Find where the given text appears and provide that cell's center as (X, Y) coordinate. 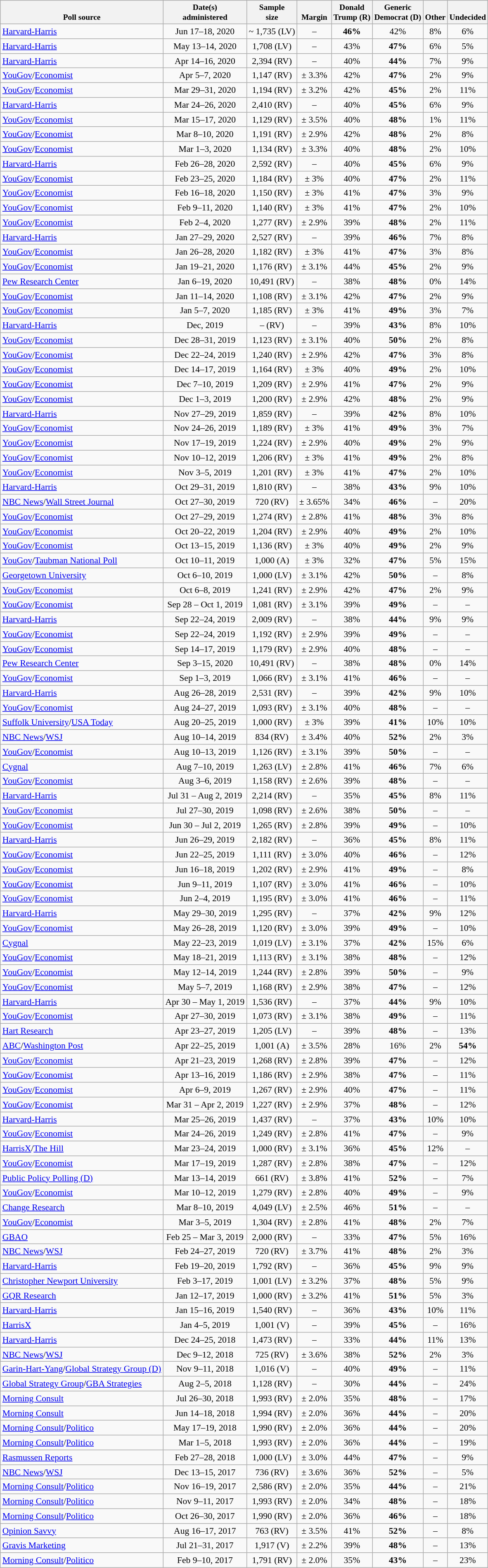
1,244 (RV) (272, 972)
Mar 1–5, 2018 (205, 1443)
Sep 3–15, 2020 (205, 664)
1,001 (A) (272, 1046)
Jun 22–25, 2019 (205, 855)
1,184 (RV) (272, 179)
1,066 (RV) (272, 678)
ABC/Washington Post (82, 1046)
Oct 29–31, 2019 (205, 487)
GBAO (82, 1237)
1,111 (RV) (272, 855)
Aug 26–28, 2019 (205, 693)
1,168 (RV) (272, 987)
2,586 (RV) (272, 1487)
1,204 (RV) (272, 531)
Aug 16–17, 2017 (205, 1531)
± 3.8% (315, 1178)
Other (435, 12)
1,182 (RV) (272, 252)
NBC News/Wall Street Journal (82, 502)
May 18–21, 2019 (205, 958)
1,098 (RV) (272, 810)
21% (468, 1487)
1,113 (RV) (272, 958)
1,295 (RV) (272, 914)
Apr 22–25, 2019 (205, 1046)
Jan 15–16, 2019 (205, 1311)
Sep 28 – Oct 1, 2019 (205, 605)
1,150 (RV) (272, 193)
Jan 4–5, 2019 (205, 1325)
Feb 16–18, 2020 (205, 193)
Sep 14–17, 2019 (205, 649)
Rasmussen Reports (82, 1457)
1,791 (RV) (272, 1560)
Jul 31 – Aug 2, 2019 (205, 796)
Oct 20–22, 2019 (205, 531)
Sep 1–3, 2019 (205, 678)
Jul 26–30, 2018 (205, 1399)
1,123 (RV) (272, 340)
1,019 (LV) (272, 943)
Nov 9–11, 2017 (205, 1502)
May 29–30, 2019 (205, 914)
1,189 (RV) (272, 428)
1,194 (RV) (272, 90)
Feb 2–4, 2020 (205, 223)
1,176 (RV) (272, 267)
1,016 (V) (272, 1369)
Dec 13–15, 2017 (205, 1472)
Jun 26–29, 2019 (205, 840)
Mar 24–26, 2020 (205, 105)
Aug 7–10, 2019 (205, 767)
Feb 27–28, 2018 (205, 1457)
23% (468, 1560)
1,268 (RV) (272, 1060)
1,108 (RV) (272, 296)
1,185 (RV) (272, 311)
1,263 (LV) (272, 767)
1,126 (RV) (272, 752)
30% (352, 1384)
Mar 17–19, 2019 (205, 1164)
2,009 (RV) (272, 619)
1,473 (RV) (272, 1340)
1,201 (RV) (272, 472)
Poll source (82, 12)
1,224 (RV) (272, 443)
Aug 10–14, 2019 (205, 737)
Feb 9–11, 2020 (205, 208)
Mar 29–31, 2020 (205, 90)
1,134 (RV) (272, 149)
Jan 6–19, 2020 (205, 281)
1,437 (RV) (272, 1119)
Nov 3–5, 2019 (205, 472)
Apr 27–30, 2019 (205, 1016)
834 (RV) (272, 737)
Feb 19–20, 2019 (205, 1266)
1,158 (RV) (272, 781)
Undecided (468, 12)
1,120 (RV) (272, 928)
Nov 16–19, 2017 (205, 1487)
GenericDemocrat (D) (398, 12)
May 26–28, 2019 (205, 928)
Jun 30 – Jul 2, 2019 (205, 825)
HarrisX/The Hill (82, 1149)
1,202 (RV) (272, 869)
32% (352, 561)
Jul 27–30, 2019 (205, 810)
2,182 (RV) (272, 840)
1,191 (RV) (272, 135)
736 (RV) (272, 1472)
± 3.4% (315, 737)
Feb 3–17, 2019 (205, 1281)
2,527 (RV) (272, 237)
Jun 14–18, 2018 (205, 1413)
Christopher Newport University (82, 1281)
763 (RV) (272, 1531)
1,128 (RV) (272, 1384)
Apr 21–23, 2019 (205, 1060)
Nov 17–19, 2019 (205, 443)
Mar 15–17, 2020 (205, 120)
1,200 (RV) (272, 399)
May 22–23, 2019 (205, 943)
1,227 (RV) (272, 1105)
2,394 (RV) (272, 61)
Mar 31 – Apr 2, 2019 (205, 1105)
May 17–19, 2018 (205, 1428)
1,536 (RV) (272, 1002)
1,107 (RV) (272, 884)
1,917 (V) (272, 1546)
~ 1,735 (LV) (272, 31)
1,206 (RV) (272, 458)
Margin (315, 12)
1,274 (RV) (272, 517)
2,531 (RV) (272, 693)
Mar 13–14, 2019 (205, 1178)
1,093 (RV) (272, 708)
Apr 14–16, 2020 (205, 61)
1,195 (RV) (272, 899)
Opinion Savvy (82, 1531)
Mar 23–24, 2019 (205, 1149)
Mar 1–3, 2020 (205, 149)
– (RV) (272, 326)
1,001 (LV) (272, 1281)
1,304 (RV) (272, 1222)
1,192 (RV) (272, 634)
Apr 5–7, 2020 (205, 76)
Jul 21–31, 2017 (205, 1546)
Dec 9–12, 2018 (205, 1355)
1,708 (LV) (272, 46)
2,000 (RV) (272, 1237)
Jun 16–18, 2019 (205, 869)
Jan 11–14, 2020 (205, 296)
± 3.7% (315, 1252)
DonaldTrump (R) (352, 12)
Georgetown University (82, 575)
Hart Research (82, 1031)
1,140 (RV) (272, 208)
Aug 2–5, 2018 (205, 1384)
Feb 23–25, 2020 (205, 179)
YouGov/Taubman National Poll (82, 561)
Mar 8–10, 2020 (205, 135)
Oct 6–10, 2019 (205, 575)
Change Research (82, 1207)
Oct 13–15, 2019 (205, 546)
May 12–14, 2019 (205, 972)
Jan 12–17, 2019 (205, 1296)
Mar 24–26, 2019 (205, 1134)
Mar 10–12, 2019 (205, 1193)
1,287 (RV) (272, 1164)
1,179 (RV) (272, 649)
1,859 (RV) (272, 414)
Dec 14–17, 2019 (205, 370)
Jan 5–7, 2020 (205, 311)
Suffolk University/USA Today (82, 723)
1,240 (RV) (272, 355)
Oct 6–8, 2019 (205, 590)
1,073 (RV) (272, 1016)
1,186 (RV) (272, 1075)
Jun 2–4, 2019 (205, 899)
661 (RV) (272, 1178)
1,000 (A) (272, 561)
17% (468, 1399)
Jan 19–21, 2020 (205, 267)
Nov 27–29, 2019 (205, 414)
May 13–14, 2020 (205, 46)
Global Strategy Group/GBA Strategies (82, 1384)
Oct 27–29, 2019 (205, 517)
Samplesize (272, 12)
Apr 30 – May 1, 2019 (205, 1002)
Jan 27–29, 2020 (205, 237)
2,410 (RV) (272, 105)
Apr 6–9, 2019 (205, 1090)
Oct 26–30, 2017 (205, 1516)
2,214 (RV) (272, 796)
Dec 22–24, 2019 (205, 355)
1,279 (RV) (272, 1193)
Feb 24–27, 2019 (205, 1252)
19% (468, 1443)
± 2.5% (315, 1207)
Nov 24–26, 2019 (205, 428)
Jun 17–18, 2020 (205, 31)
28% (352, 1046)
Aug 24–27, 2019 (205, 708)
1,205 (LV) (272, 1031)
1,277 (RV) (272, 223)
Apr 13–16, 2019 (205, 1075)
Aug 20–25, 2019 (205, 723)
Mar 25–26, 2019 (205, 1119)
1,136 (RV) (272, 546)
2,592 (RV) (272, 164)
24% (468, 1384)
HarrisX (82, 1325)
54% (468, 1046)
Dec 7–10, 2019 (205, 384)
Gravis Marketing (82, 1546)
Nov 10–12, 2019 (205, 458)
1,792 (RV) (272, 1266)
Feb 26–28, 2020 (205, 164)
1,265 (RV) (272, 825)
Dec 28–31, 2019 (205, 340)
GQR Research (82, 1296)
1,994 (RV) (272, 1413)
1% (435, 120)
Feb 25 – Mar 3, 2019 (205, 1237)
Feb 9–10, 2017 (205, 1560)
Jun 9–11, 2019 (205, 884)
1,164 (RV) (272, 370)
Garin-Hart-Yang/Global Strategy Group (D) (82, 1369)
1,540 (RV) (272, 1311)
Dec 24–25, 2018 (205, 1340)
Dec 1–3, 2019 (205, 399)
Mar 3–5, 2019 (205, 1222)
Aug 10–13, 2019 (205, 752)
Oct 27–30, 2019 (205, 502)
1,241 (RV) (272, 590)
May 5–7, 2019 (205, 987)
1,147 (RV) (272, 76)
Apr 23–27, 2019 (205, 1031)
Date(s)administered (205, 12)
1,810 (RV) (272, 487)
± 3.65% (315, 502)
1,081 (RV) (272, 605)
1,267 (RV) (272, 1090)
1,001 (V) (272, 1325)
Jan 26–28, 2020 (205, 252)
1,209 (RV) (272, 384)
Aug 3–6, 2019 (205, 781)
± 2.2% (315, 1546)
Public Policy Polling (D) (82, 1178)
4,049 (LV) (272, 1207)
Oct 10–11, 2019 (205, 561)
1,129 (RV) (272, 120)
Nov 9–11, 2018 (205, 1369)
725 (RV) (272, 1355)
Dec, 2019 (205, 326)
Mar 8–10, 2019 (205, 1207)
1,249 (RV) (272, 1134)
